Capture the cell that displays the provided text and extract its [X, Y] central coordinate. 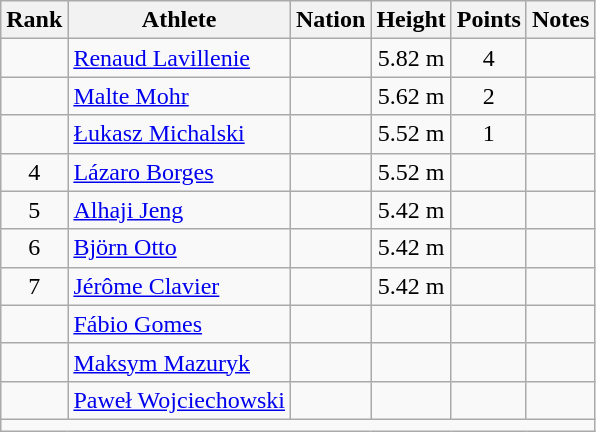
Rank [34, 20]
2 [488, 96]
7 [34, 286]
Alhaji Jeng [180, 210]
Björn Otto [180, 248]
Lázaro Borges [180, 172]
Nation [331, 20]
Height [411, 20]
Points [488, 20]
1 [488, 134]
Notes [560, 20]
5 [34, 210]
5.82 m [411, 58]
6 [34, 248]
Paweł Wojciechowski [180, 400]
Maksym Mazuryk [180, 362]
Malte Mohr [180, 96]
Łukasz Michalski [180, 134]
Jérôme Clavier [180, 286]
Fábio Gomes [180, 324]
Renaud Lavillenie [180, 58]
5.62 m [411, 96]
Athlete [180, 20]
